Locate the cell with the specified text and output its (X, Y) center coordinate. 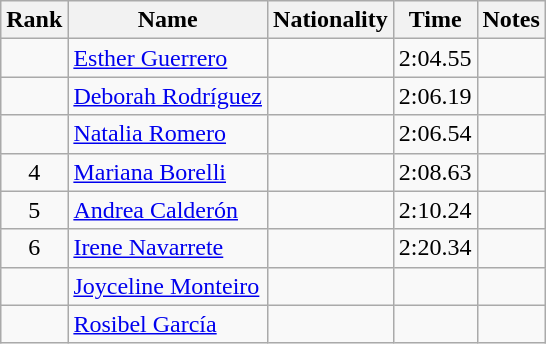
2:08.63 (435, 172)
Joyceline Monteiro (168, 286)
Rank (34, 20)
Esther Guerrero (168, 58)
2:06.19 (435, 96)
Name (168, 20)
Mariana Borelli (168, 172)
Rosibel García (168, 324)
Natalia Romero (168, 134)
4 (34, 172)
2:06.54 (435, 134)
Irene Navarrete (168, 248)
2:04.55 (435, 58)
Time (435, 20)
2:20.34 (435, 248)
Nationality (331, 20)
Andrea Calderón (168, 210)
Deborah Rodríguez (168, 96)
6 (34, 248)
2:10.24 (435, 210)
5 (34, 210)
Notes (511, 20)
